Find where the given text appears and provide that cell's center as (X, Y) coordinate. 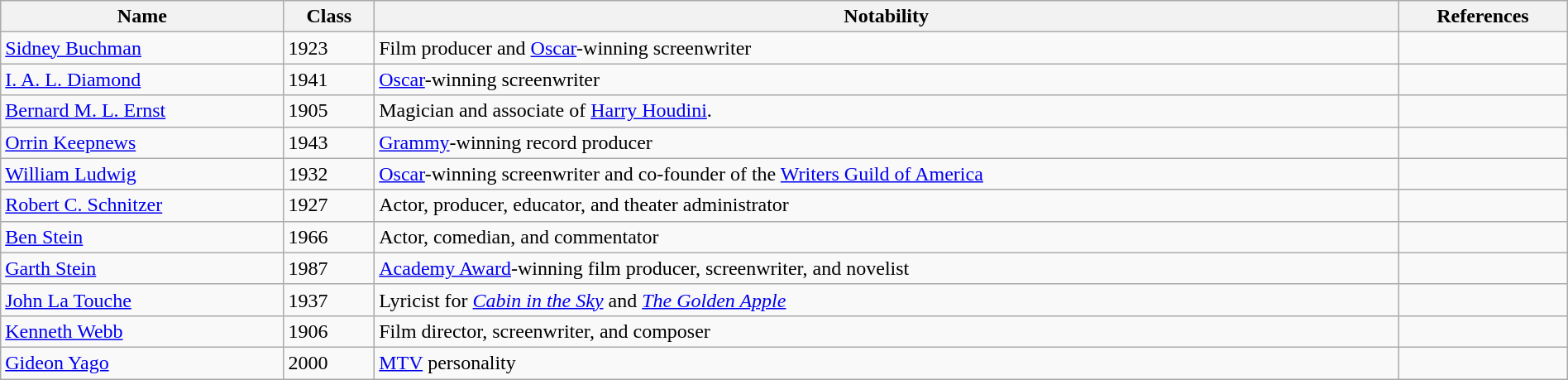
Robert C. Schnitzer (142, 205)
Oscar-winning screenwriter and co-founder of the Writers Guild of America (887, 174)
Gideon Yago (142, 363)
Notability (887, 17)
MTV personality (887, 363)
Bernard M. L. Ernst (142, 111)
1906 (329, 331)
Magician and associate of Harry Houdini. (887, 111)
Grammy-winning record producer (887, 142)
2000 (329, 363)
1966 (329, 237)
Oscar-winning screenwriter (887, 79)
Actor, producer, educator, and theater administrator (887, 205)
1932 (329, 174)
1987 (329, 268)
Ben Stein (142, 237)
Lyricist for Cabin in the Sky and The Golden Apple (887, 300)
William Ludwig (142, 174)
Orrin Keepnews (142, 142)
Actor, comedian, and commentator (887, 237)
1943 (329, 142)
1905 (329, 111)
Sidney Buchman (142, 48)
References (1484, 17)
1927 (329, 205)
1941 (329, 79)
Garth Stein (142, 268)
1923 (329, 48)
Academy Award-winning film producer, screenwriter, and novelist (887, 268)
Name (142, 17)
Film producer and Oscar-winning screenwriter (887, 48)
John La Touche (142, 300)
Film director, screenwriter, and composer (887, 331)
Kenneth Webb (142, 331)
I. A. L. Diamond (142, 79)
Class (329, 17)
1937 (329, 300)
